Identify which cell holds the provided text, then report its [X, Y] central coordinate. 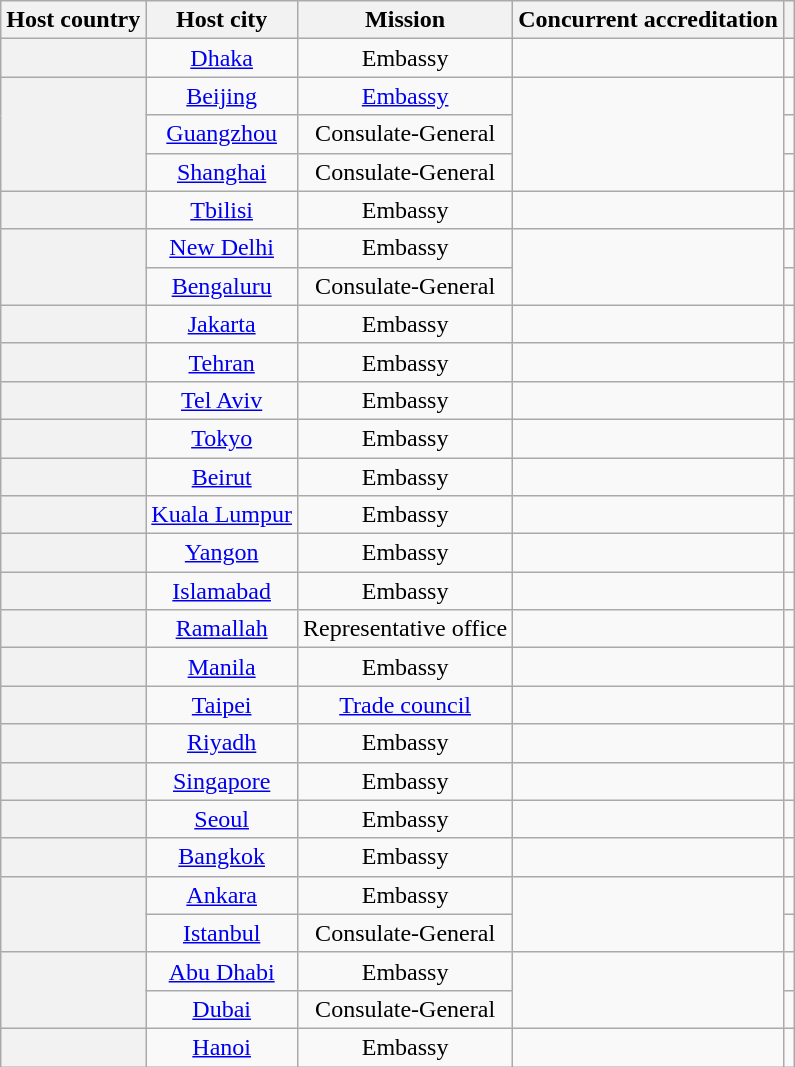
Dhaka [222, 58]
Tbilisi [222, 210]
Islamabad [222, 591]
Istanbul [222, 933]
Concurrent accreditation [648, 20]
Seoul [222, 819]
Abu Dhabi [222, 971]
Guangzhou [222, 134]
Singapore [222, 781]
New Delhi [222, 248]
Riyadh [222, 743]
Host city [222, 20]
Shanghai [222, 172]
Tehran [222, 362]
Ankara [222, 895]
Manila [222, 667]
Kuala Lumpur [222, 515]
Ramallah [222, 629]
Representative office [404, 629]
Host country [74, 20]
Beirut [222, 477]
Yangon [222, 553]
Mission [404, 20]
Hanoi [222, 1047]
Bengaluru [222, 286]
Tokyo [222, 438]
Dubai [222, 1009]
Bangkok [222, 857]
Tel Aviv [222, 400]
Jakarta [222, 324]
Trade council [404, 705]
Beijing [222, 96]
Taipei [222, 705]
